Detect which cell encompasses the target text, then output its (x, y) center coordinate. 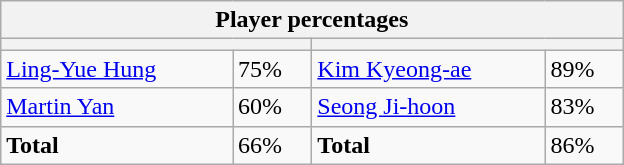
60% (272, 107)
Martin Yan (117, 107)
75% (272, 69)
66% (272, 145)
83% (584, 107)
Seong Ji-hoon (428, 107)
Kim Kyeong-ae (428, 69)
86% (584, 145)
Ling-Yue Hung (117, 69)
Player percentages (312, 20)
89% (584, 69)
